Scan for the cell matching the given text and deliver its (X, Y) coordinate at center. 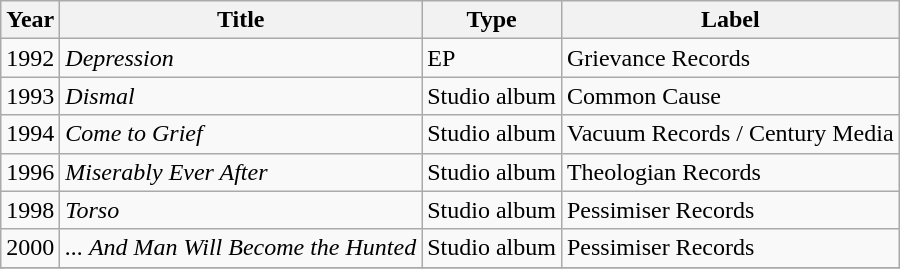
Title (241, 20)
1996 (30, 172)
1993 (30, 96)
1992 (30, 58)
Grievance Records (730, 58)
Label (730, 20)
EP (492, 58)
... And Man Will Become the Hunted (241, 248)
Vacuum Records / Century Media (730, 134)
Year (30, 20)
2000 (30, 248)
Miserably Ever After (241, 172)
Depression (241, 58)
Torso (241, 210)
1998 (30, 210)
1994 (30, 134)
Theologian Records (730, 172)
Type (492, 20)
Come to Grief (241, 134)
Dismal (241, 96)
Common Cause (730, 96)
